Return the (x, y) coordinate for the center point of the cell that contains the specified text.  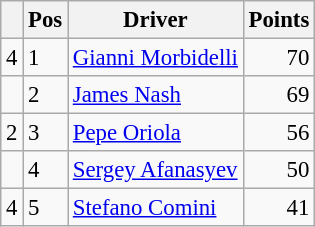
1 (46, 58)
56 (278, 133)
Sergey Afanasyev (156, 170)
Pepe Oriola (156, 133)
5 (46, 208)
41 (278, 208)
Gianni Morbidelli (156, 58)
3 (46, 133)
69 (278, 95)
Driver (156, 20)
Pos (46, 20)
Stefano Comini (156, 208)
James Nash (156, 95)
50 (278, 170)
Points (278, 20)
70 (278, 58)
